Extract the (x, y) coordinate from the center of the cell holding the provided text.  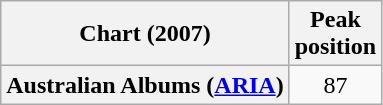
87 (335, 85)
Chart (2007) (145, 34)
Australian Albums (ARIA) (145, 85)
Peak position (335, 34)
